Identify which cell holds the provided text, then report its [X, Y] central coordinate. 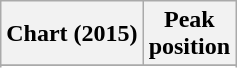
Chart (2015) [72, 34]
Peakposition [189, 34]
